Capture the cell that displays the provided text and extract its [X, Y] central coordinate. 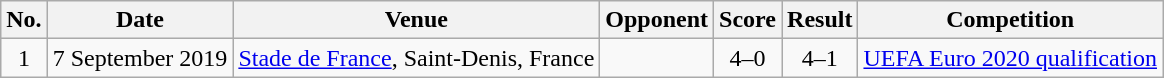
Stade de France, Saint-Denis, France [416, 58]
1 [24, 58]
7 September 2019 [140, 58]
Date [140, 20]
Result [820, 20]
No. [24, 20]
4–0 [748, 58]
Venue [416, 20]
4–1 [820, 58]
Score [748, 20]
UEFA Euro 2020 qualification [1010, 58]
Opponent [657, 20]
Competition [1010, 20]
